Scan for the cell matching the given text and deliver its (X, Y) coordinate at center. 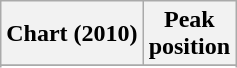
Peakposition (189, 34)
Chart (2010) (72, 34)
